Provide the [X, Y] coordinate of the cell's center where the given text is located.  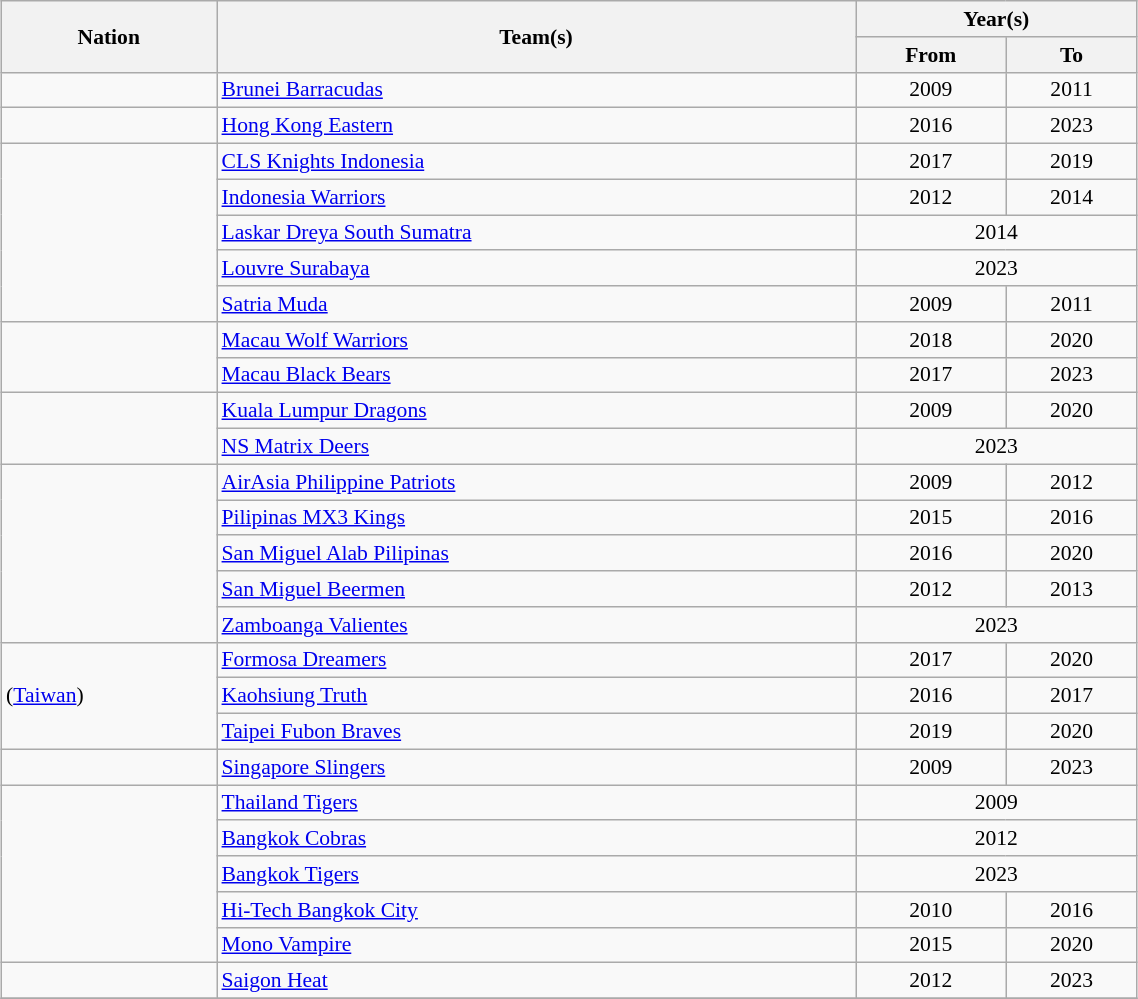
Zamboanga Valientes [536, 625]
(Taiwan) [109, 696]
Bangkok Cobras [536, 839]
Nation [109, 36]
Thailand Tigers [536, 803]
From [932, 55]
San Miguel Alab Pilipinas [536, 554]
NS Matrix Deers [536, 447]
To [1072, 55]
Satria Muda [536, 304]
Pilipinas MX3 Kings [536, 518]
Indonesia Warriors [536, 197]
2013 [1072, 589]
Saigon Heat [536, 981]
Bangkok Tigers [536, 874]
Hong Kong Eastern [536, 126]
Year(s) [997, 19]
Laskar Dreya South Sumatra [536, 233]
2018 [932, 340]
Taipei Fubon Braves [536, 732]
Louvre Surabaya [536, 269]
San Miguel Beermen [536, 589]
Macau Black Bears [536, 375]
AirAsia Philippine Patriots [536, 482]
2010 [932, 910]
Brunei Barracudas [536, 90]
Singapore Slingers [536, 767]
Mono Vampire [536, 945]
CLS Knights Indonesia [536, 162]
Team(s) [536, 36]
Kaohsiung Truth [536, 696]
Hi-Tech Bangkok City [536, 910]
Formosa Dreamers [536, 660]
Macau Wolf Warriors [536, 340]
Kuala Lumpur Dragons [536, 411]
